Determine the [X, Y] coordinate at the center of the cell enclosing the given text.  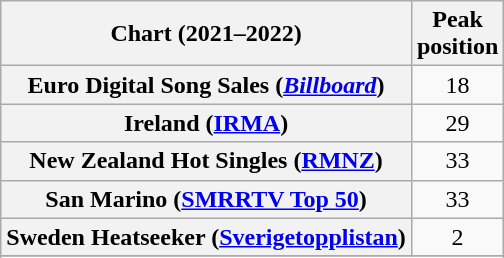
2 [457, 237]
New Zealand Hot Singles (RMNZ) [206, 161]
San Marino (SMRRTV Top 50) [206, 199]
29 [457, 123]
18 [457, 85]
Sweden Heatseeker (Sverigetopplistan) [206, 237]
Euro Digital Song Sales (Billboard) [206, 85]
Ireland (IRMA) [206, 123]
Peakposition [457, 34]
Chart (2021–2022) [206, 34]
